Find where the given text appears and provide that cell's center as (X, Y) coordinate. 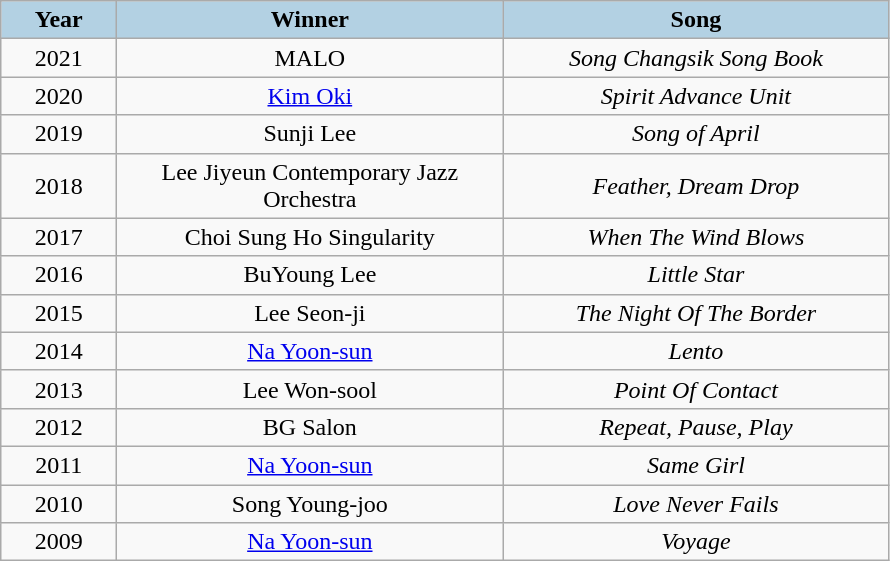
Song Young-joo (310, 503)
Voyage (696, 542)
2014 (59, 351)
Song of April (696, 134)
Point Of Contact (696, 389)
Choi Sung Ho Singularity (310, 237)
2021 (59, 58)
Lee Jiyeun Contemporary Jazz Orchestra (310, 186)
2013 (59, 389)
The Night Of The Border (696, 313)
BuYoung Lee (310, 275)
Kim Oki (310, 96)
2009 (59, 542)
Year (59, 20)
Sunji Lee (310, 134)
2011 (59, 465)
BG Salon (310, 427)
Song Changsik Song Book (696, 58)
Song (696, 20)
Spirit Advance Unit (696, 96)
2019 (59, 134)
MALO (310, 58)
Winner (310, 20)
Lee Seon-ji (310, 313)
When The Wind Blows (696, 237)
2015 (59, 313)
Lee Won-sool (310, 389)
2012 (59, 427)
2010 (59, 503)
2017 (59, 237)
2016 (59, 275)
Repeat, Pause, Play (696, 427)
Lento (696, 351)
Love Never Fails (696, 503)
Little Star (696, 275)
2020 (59, 96)
Feather, Dream Drop (696, 186)
Same Girl (696, 465)
2018 (59, 186)
